Locate the cell with the specified text and output its [X, Y] center coordinate. 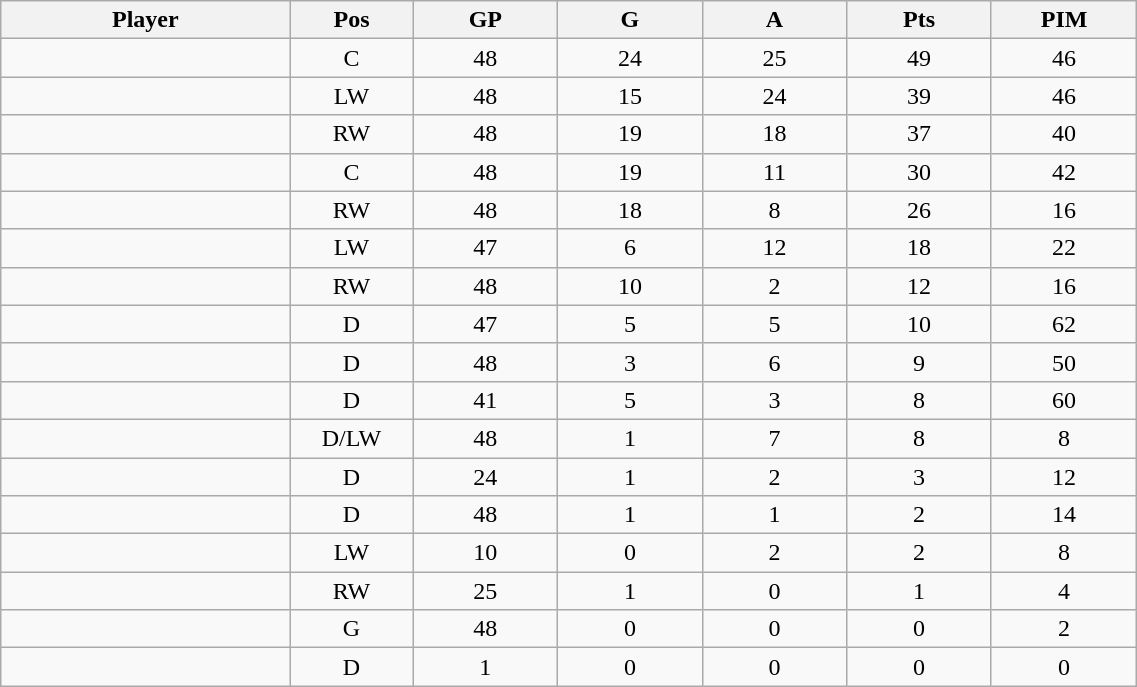
26 [920, 210]
11 [774, 172]
40 [1064, 134]
62 [1064, 324]
14 [1064, 515]
A [774, 20]
9 [920, 362]
49 [920, 58]
7 [774, 438]
Pos [352, 20]
15 [630, 96]
42 [1064, 172]
39 [920, 96]
PIM [1064, 20]
D/LW [352, 438]
60 [1064, 400]
37 [920, 134]
Pts [920, 20]
22 [1064, 248]
41 [486, 400]
50 [1064, 362]
30 [920, 172]
GP [486, 20]
4 [1064, 591]
Player [146, 20]
